Locate the cell with the specified text and output its [x, y] center coordinate. 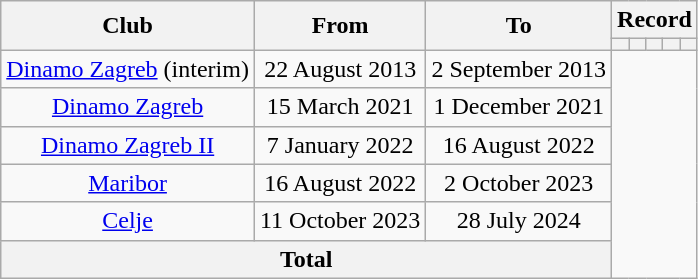
11 October 2023 [340, 221]
Dinamo Zagreb [128, 107]
Celje [128, 221]
Total [306, 259]
2 October 2023 [519, 183]
2 September 2013 [519, 69]
1 December 2021 [519, 107]
7 January 2022 [340, 145]
Club [128, 26]
Record [655, 20]
22 August 2013 [340, 69]
To [519, 26]
Maribor [128, 183]
Dinamo Zagreb II [128, 145]
Dinamo Zagreb (interim) [128, 69]
15 March 2021 [340, 107]
28 July 2024 [519, 221]
From [340, 26]
